Pinpoint the cell where the given text exists, returning its (x, y) midpoint coordinate. 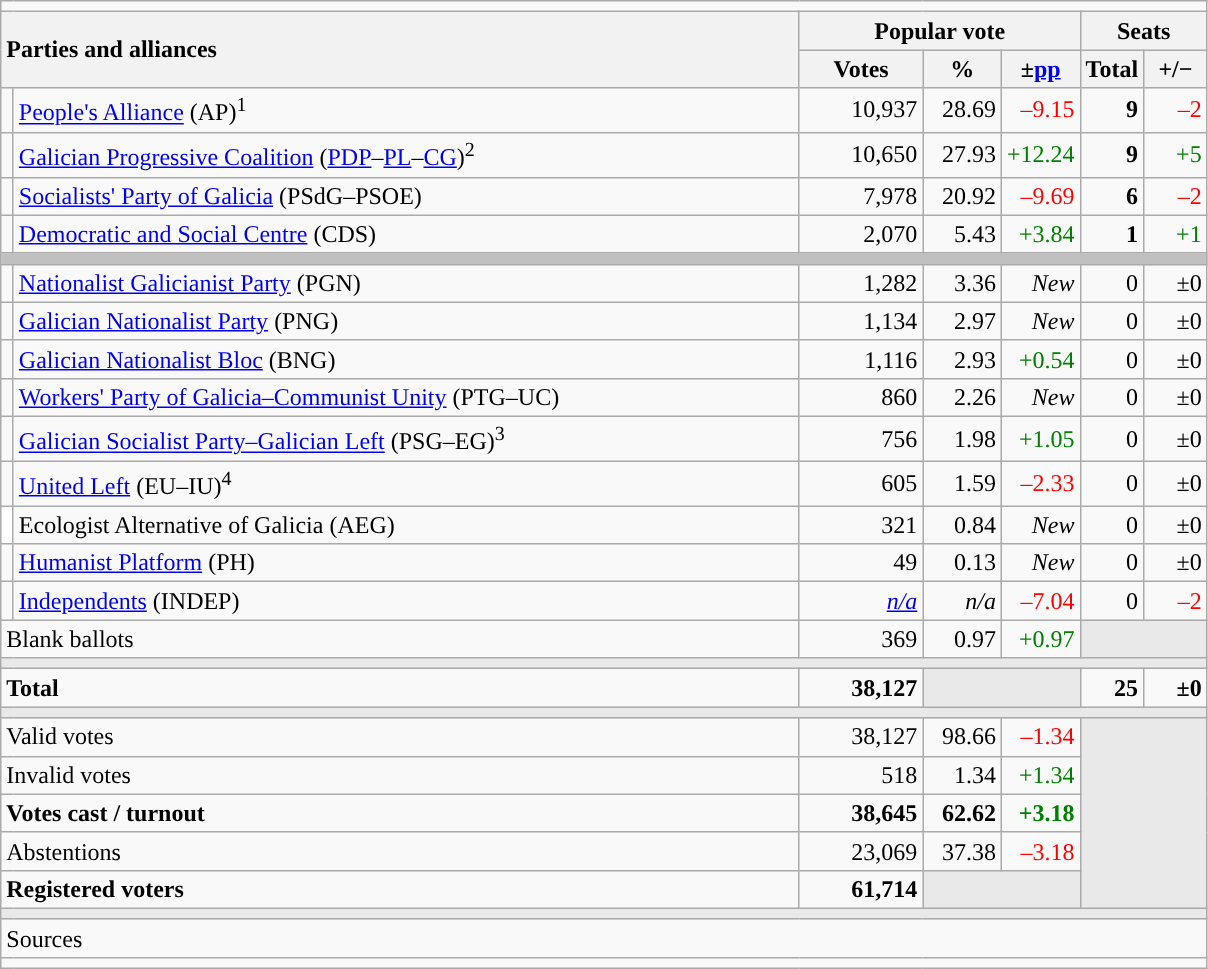
5.43 (962, 234)
Galician Nationalist Bloc (BNG) (406, 359)
25 (1112, 688)
10,937 (861, 110)
Nationalist Galicianist Party (PGN) (406, 283)
49 (861, 563)
321 (861, 525)
+0.54 (1040, 359)
2.93 (962, 359)
38,645 (861, 813)
Parties and alliances (400, 50)
Votes cast / turnout (400, 813)
±pp (1040, 69)
–7.04 (1040, 601)
United Left (EU–IU)4 (406, 484)
860 (861, 397)
+3.18 (1040, 813)
+1.05 (1040, 438)
Socialists' Party of Galicia (PSdG–PSOE) (406, 196)
1.98 (962, 438)
756 (861, 438)
Galician Progressive Coalition (PDP–PL–CG)2 (406, 154)
0.13 (962, 563)
+/− (1176, 69)
1 (1112, 234)
Votes (861, 69)
1,116 (861, 359)
Democratic and Social Centre (CDS) (406, 234)
Humanist Platform (PH) (406, 563)
% (962, 69)
37.38 (962, 851)
7,978 (861, 196)
61,714 (861, 889)
Galician Nationalist Party (PNG) (406, 321)
Independents (INDEP) (406, 601)
People's Alliance (AP)1 (406, 110)
2.26 (962, 397)
+12.24 (1040, 154)
6 (1112, 196)
Registered voters (400, 889)
369 (861, 639)
+3.84 (1040, 234)
+0.97 (1040, 639)
3.36 (962, 283)
–3.18 (1040, 851)
605 (861, 484)
+5 (1176, 154)
Workers' Party of Galicia–Communist Unity (PTG–UC) (406, 397)
62.62 (962, 813)
+1 (1176, 234)
10,650 (861, 154)
Sources (604, 938)
0.84 (962, 525)
23,069 (861, 851)
Ecologist Alternative of Galicia (AEG) (406, 525)
1,282 (861, 283)
28.69 (962, 110)
Popular vote (940, 31)
1.59 (962, 484)
20.92 (962, 196)
–2.33 (1040, 484)
518 (861, 775)
Abstentions (400, 851)
1,134 (861, 321)
–1.34 (1040, 737)
Valid votes (400, 737)
Invalid votes (400, 775)
Seats (1144, 31)
Blank ballots (400, 639)
2.97 (962, 321)
0.97 (962, 639)
–9.15 (1040, 110)
+1.34 (1040, 775)
1.34 (962, 775)
27.93 (962, 154)
Galician Socialist Party–Galician Left (PSG–EG)3 (406, 438)
–9.69 (1040, 196)
98.66 (962, 737)
2,070 (861, 234)
